Capture the cell that displays the provided text and extract its (x, y) central coordinate. 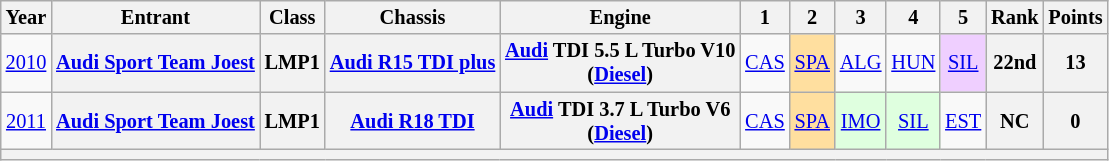
Audi R15 TDI plus (412, 63)
Audi TDI 3.7 L Turbo V6(Diesel) (620, 121)
ALG (861, 63)
Points (1075, 17)
1 (764, 17)
0 (1075, 121)
Engine (620, 17)
Rank (1014, 17)
4 (913, 17)
EST (963, 121)
2010 (26, 63)
HUN (913, 63)
3 (861, 17)
Audi TDI 5.5 L Turbo V10(Diesel) (620, 63)
22nd (1014, 63)
5 (963, 17)
Chassis (412, 17)
Class (292, 17)
NC (1014, 121)
13 (1075, 63)
2 (812, 17)
IMO (861, 121)
Audi R18 TDI (412, 121)
2011 (26, 121)
Year (26, 17)
Entrant (155, 17)
